For the text-containing cell, return its midpoint in [x, y] coordinate format. 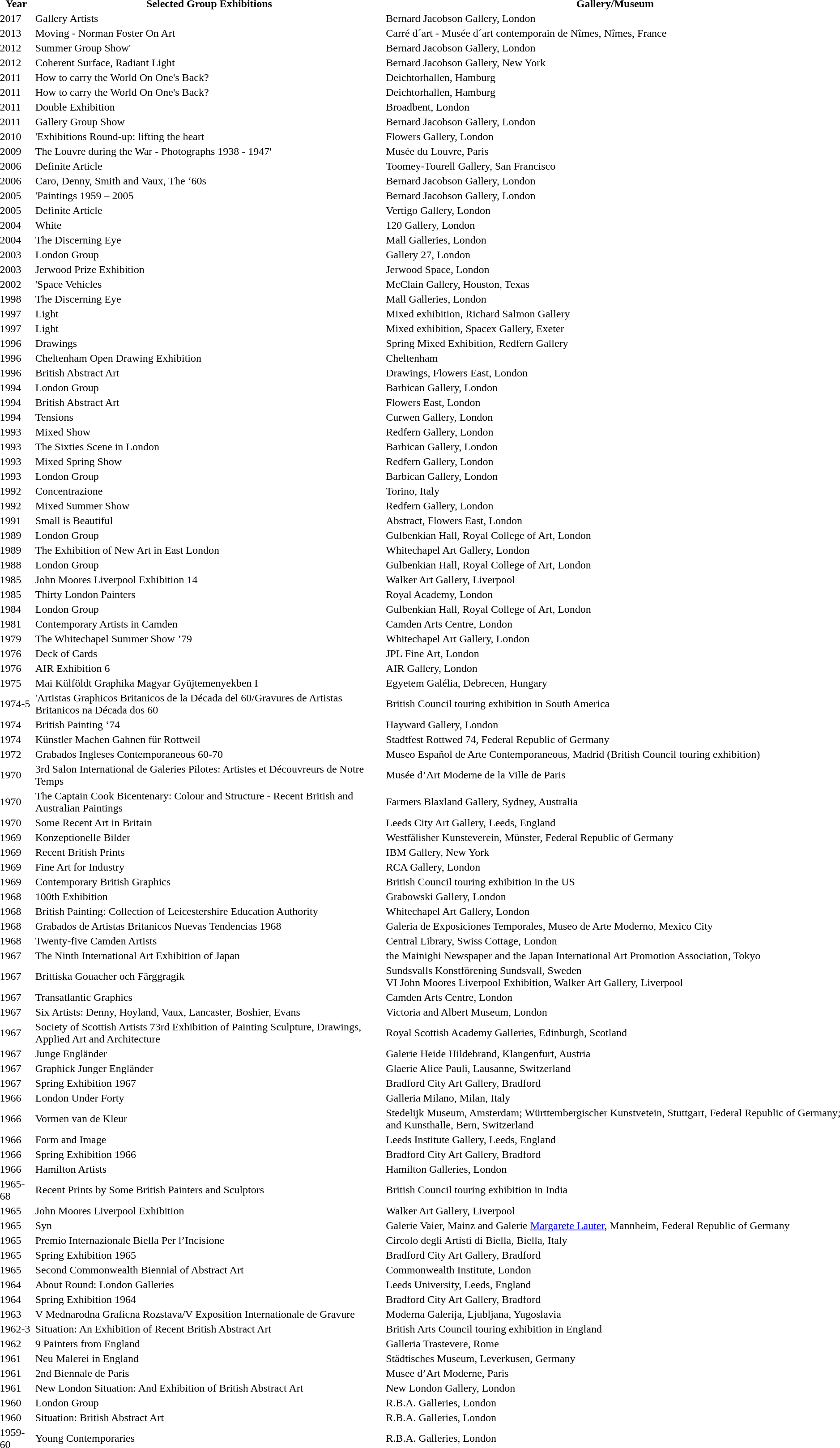
Concentrazione [209, 491]
British Painting ‘74 [209, 725]
Künstler Machen Gahnen für Rottweil [209, 739]
Gallery Group Show [209, 122]
'Exhibitions Round-up: lifting the heart [209, 137]
Recent Prints by Some British Painters and Sculptors [209, 1190]
Grabados de Artistas Britanicos Nuevas Tendencias 1968 [209, 926]
London Under Forty [209, 1098]
The Captain Cook Bicentenary: Colour and Structure - Recent British and Australian Paintings [209, 802]
Premio Internazionale Biella Per l’Incisione [209, 1240]
Fine Art for Industry [209, 867]
Caro, Denny, Smith and Vaux, The ‘60s [209, 181]
'Artistas Graphicos Britanicos de la Década del 60/Gravures de Artistas Britanicos na Década dos 60 [209, 704]
Jerwood Prize Exhibition [209, 269]
Small is Beautiful [209, 521]
The Whitechapel Summer Show ’79 [209, 639]
Situation: An Exhibition of Recent British Abstract Art [209, 1329]
The Exhibition of New Art in East London [209, 550]
Neu Malerei in England [209, 1358]
Spring Exhibition 1966 [209, 1154]
Spring Exhibition 1965 [209, 1255]
Situation: British Abstract Art [209, 1418]
Second Commonwealth Biennial of Abstract Art [209, 1270]
Vormen van de Kleur [209, 1119]
Hamilton Artists [209, 1169]
Contemporary British Graphics [209, 882]
9 Painters from England [209, 1344]
'Space Vehicles [209, 284]
Graphick Junger Engländer [209, 1068]
New London Situation: And Exhibition of British Abstract Art [209, 1388]
Tensions [209, 417]
'Paintings 1959 – 2005 [209, 196]
Spring Exhibition 1967 [209, 1083]
Double Exhibition [209, 107]
About Round: London Galleries [209, 1285]
Coherent Surface, Radiant Light [209, 63]
Cheltenham Open Drawing Exhibition [209, 358]
Some Recent Art in Britain [209, 823]
Drawings [209, 343]
Recent British Prints [209, 852]
The Ninth International Art Exhibition of Japan [209, 956]
The Sixties Scene in London [209, 447]
Mai Külföldt Graphika Magyar Gyüjtemenyekben I [209, 683]
Six Artists: Denny, Hoyland, Vaux, Lancaster, Boshier, Evans [209, 1012]
Konzeptionelle Bilder [209, 837]
Grabados Ingleses Contemporaneous 60-70 [209, 754]
Mixed Show [209, 432]
John Moores Liverpool Exhibition 14 [209, 580]
Syn [209, 1226]
Junge Engländer [209, 1054]
Society of Scottish Artists 73rd Exhibition of Painting Sculpture, Drawings, Applied Art and Architecture [209, 1033]
V Mednarodna Graficna Rozstava/V Exposition Internationale de Gravure [209, 1314]
Twenty-five Camden Artists [209, 941]
Gallery Artists [209, 18]
Deck of Cards [209, 654]
Spring Exhibition 1964 [209, 1299]
The Louvre during the War - Photographs 1938 - 1947' [209, 151]
Contemporary Artists in Camden [209, 624]
2nd Biennale de Paris [209, 1373]
Mixed Spring Show [209, 461]
Moving - Norman Foster On Art [209, 33]
British Painting: Collection of Leicestershire Education Authority [209, 911]
3rd Salon International de Galeries Pilotes: Artistes et Découvreurs de Notre Temps [209, 775]
Transatlantic Graphics [209, 997]
John Moores Liverpool Exhibition [209, 1211]
Thirty London Painters [209, 594]
AIR Exhibition 6 [209, 668]
Mixed Summer Show [209, 506]
100th Exhibition [209, 897]
White [209, 225]
Form and Image [209, 1140]
Summer Group Show' [209, 48]
Brittiska Gouacher och Färggragik [209, 977]
